Return (x, y) of the center of cell containing provided text 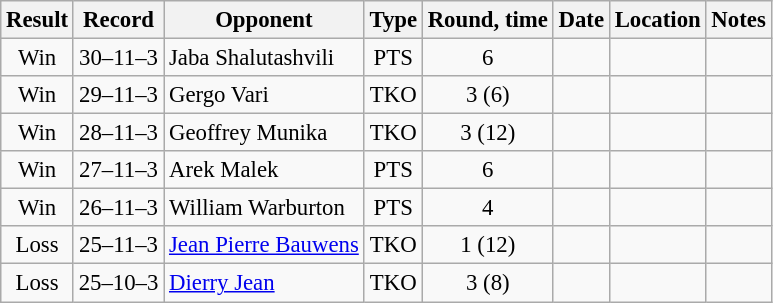
26–11–3 (118, 208)
1 (12) (488, 245)
29–11–3 (118, 95)
Arek Malek (264, 170)
William Warburton (264, 208)
Result (38, 20)
Gergo Vari (264, 95)
Type (393, 20)
30–11–3 (118, 58)
25–11–3 (118, 245)
3 (12) (488, 133)
Location (658, 20)
Record (118, 20)
Round, time (488, 20)
Jaba Shalutashvili (264, 58)
Geoffrey Munika (264, 133)
Date (581, 20)
4 (488, 208)
25–10–3 (118, 283)
Opponent (264, 20)
Jean Pierre Bauwens (264, 245)
Dierry Jean (264, 283)
27–11–3 (118, 170)
Notes (738, 20)
3 (8) (488, 283)
3 (6) (488, 95)
28–11–3 (118, 133)
